Detect which cell encompasses the target text, then output its (x, y) center coordinate. 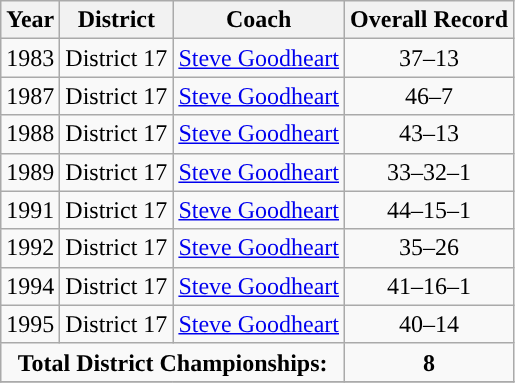
33–32–1 (430, 172)
35–26 (430, 248)
Coach (259, 20)
1994 (30, 286)
District (116, 20)
1988 (30, 134)
1983 (30, 58)
Total District Championships: (173, 362)
1995 (30, 324)
Overall Record (430, 20)
1992 (30, 248)
46–7 (430, 96)
40–14 (430, 324)
43–13 (430, 134)
37–13 (430, 58)
1987 (30, 96)
8 (430, 362)
1991 (30, 210)
1989 (30, 172)
41–16–1 (430, 286)
Year (30, 20)
44–15–1 (430, 210)
